Return [X, Y] of the center of cell containing provided text 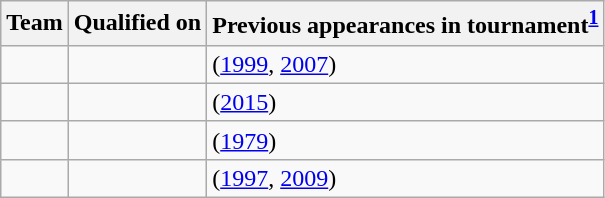
(2015) [406, 102]
(1997, 2009) [406, 178]
Previous appearances in tournament1 [406, 24]
(1999, 2007) [406, 64]
Team [35, 24]
(1979) [406, 140]
Qualified on [137, 24]
